Find where the given text appears and provide that cell's center as (X, Y) coordinate. 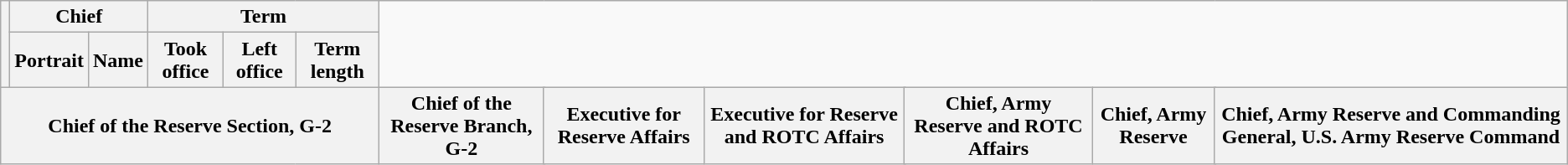
Chief of the Reserve Branch, G-2 (462, 126)
Executive for Reserve Affairs (623, 126)
Portrait (49, 60)
Term (264, 17)
Took office (186, 60)
Chief, Army Reserve and Commanding General, U.S. Army Reserve Command (1390, 126)
Chief (79, 17)
Chief of the Reserve Section, G-2 (190, 126)
Term length (338, 60)
Name (117, 60)
Executive for Reserve and ROTC Affairs (804, 126)
Chief, Army Reserve (1153, 126)
Left office (260, 60)
Chief, Army Reserve and ROTC Affairs (998, 126)
